Find where the given text appears and provide that cell's center as [X, Y] coordinate. 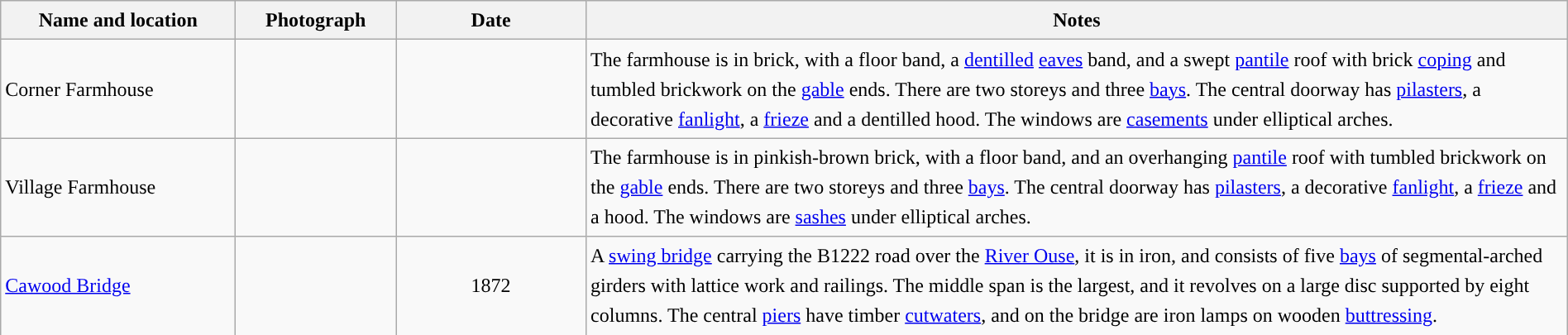
Photograph [316, 20]
1872 [491, 286]
Village Farmhouse [118, 187]
Corner Farmhouse [118, 89]
Date [491, 20]
Cawood Bridge [118, 286]
Notes [1077, 20]
Name and location [118, 20]
